Pinpoint the cell where the given text exists, returning its [x, y] midpoint coordinate. 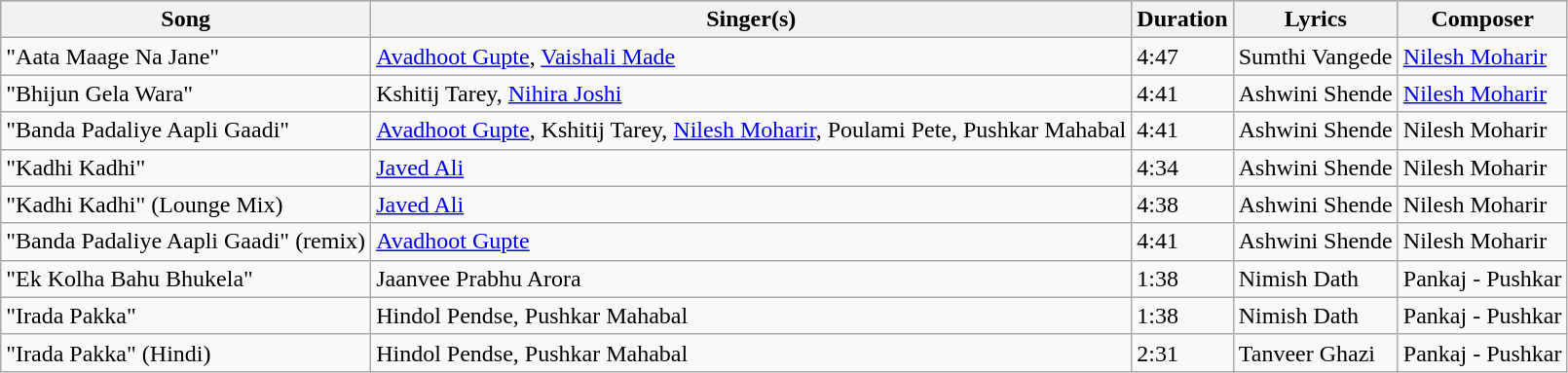
"Banda Padaliye Aapli Gaadi" (remix) [186, 242]
"Irada Pakka" (Hindi) [186, 353]
Kshitij Tarey, Nihira Joshi [752, 93]
"Banda Padaliye Aapli Gaadi" [186, 131]
Song [186, 19]
Avadhoot Gupte [752, 242]
Avadhoot Gupte, Kshitij Tarey, Nilesh Moharir, Poulami Pete, Pushkar Mahabal [752, 131]
Lyrics [1315, 19]
"Kadhi Kadhi" [186, 168]
"Aata Maage Na Jane" [186, 56]
Jaanvee Prabhu Arora [752, 279]
4:34 [1182, 168]
4:47 [1182, 56]
"Ek Kolha Bahu Bhukela" [186, 279]
Duration [1182, 19]
Avadhoot Gupte, Vaishali Made [752, 56]
2:31 [1182, 353]
Sumthi Vangede [1315, 56]
4:38 [1182, 205]
"Kadhi Kadhi" (Lounge Mix) [186, 205]
Composer [1482, 19]
Singer(s) [752, 19]
Tanveer Ghazi [1315, 353]
"Bhijun Gela Wara" [186, 93]
"Irada Pakka" [186, 316]
